Detect which cell encompasses the target text, then output its (x, y) center coordinate. 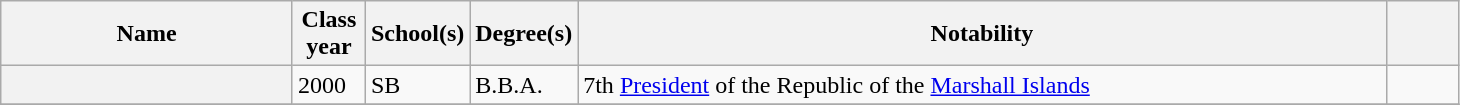
SB (417, 85)
2000 (328, 85)
Degree(s) (524, 34)
Class year (328, 34)
7th President of the Republic of the Marshall Islands (982, 85)
Notability (982, 34)
Name (147, 34)
B.B.A. (524, 85)
School(s) (417, 34)
